Locate the cell with the specified text and output its [x, y] center coordinate. 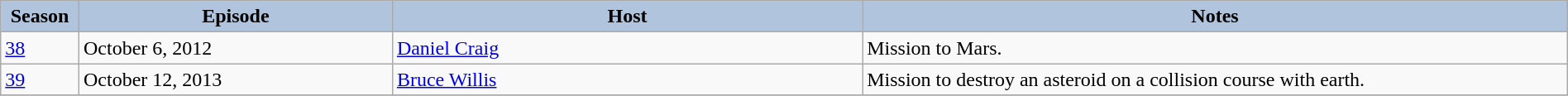
Season [40, 17]
October 12, 2013 [235, 79]
Mission to Mars. [1216, 48]
Daniel Craig [627, 48]
Host [627, 17]
Notes [1216, 17]
October 6, 2012 [235, 48]
38 [40, 48]
Bruce Willis [627, 79]
39 [40, 79]
Episode [235, 17]
Mission to destroy an asteroid on a collision course with earth. [1216, 79]
